Find where the given text appears and provide that cell's center as (x, y) coordinate. 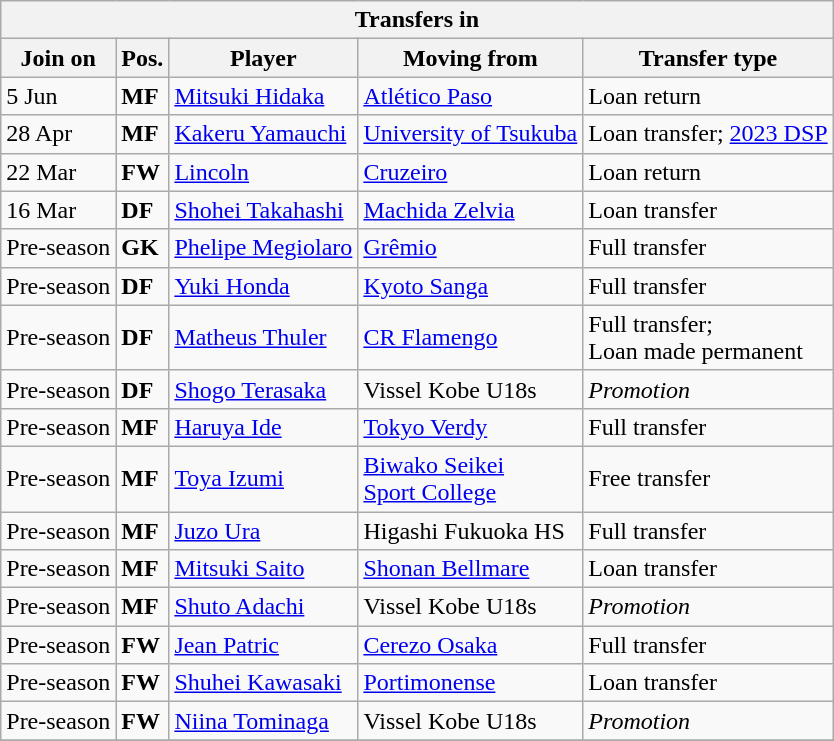
Full transfer; Loan made permanent (708, 338)
Shogo Terasaka (264, 389)
Tokyo Verdy (470, 427)
Machida Zelvia (470, 210)
Toya Izumi (264, 478)
Niina Tominaga (264, 721)
Kyoto Sanga (470, 286)
Shuhei Kawasaki (264, 683)
Atlético Paso (470, 96)
Higashi Fukuoka HS (470, 531)
Mitsuki Saito (264, 569)
Biwako SeikeiSport College (470, 478)
Mitsuki Hidaka (264, 96)
Lincoln (264, 172)
16 Mar (58, 210)
Join on (58, 58)
5 Jun (58, 96)
Pos. (142, 58)
Shonan Bellmare (470, 569)
Transfer type (708, 58)
Kakeru Yamauchi (264, 134)
University of Tsukuba (470, 134)
Player (264, 58)
Cruzeiro (470, 172)
28 Apr (58, 134)
Phelipe Megiolaro (264, 248)
Cerezo Osaka (470, 645)
Shuto Adachi (264, 607)
Transfers in (417, 20)
CR Flamengo (470, 338)
GK (142, 248)
22 Mar (58, 172)
Haruya Ide (264, 427)
Grêmio (470, 248)
Juzo Ura (264, 531)
Loan transfer; 2023 DSP (708, 134)
Free transfer (708, 478)
Portimonense (470, 683)
Jean Patric (264, 645)
Shohei Takahashi (264, 210)
Yuki Honda (264, 286)
Matheus Thuler (264, 338)
Moving from (470, 58)
